Provide the [X, Y] coordinate of the cell's center where the given text is located.  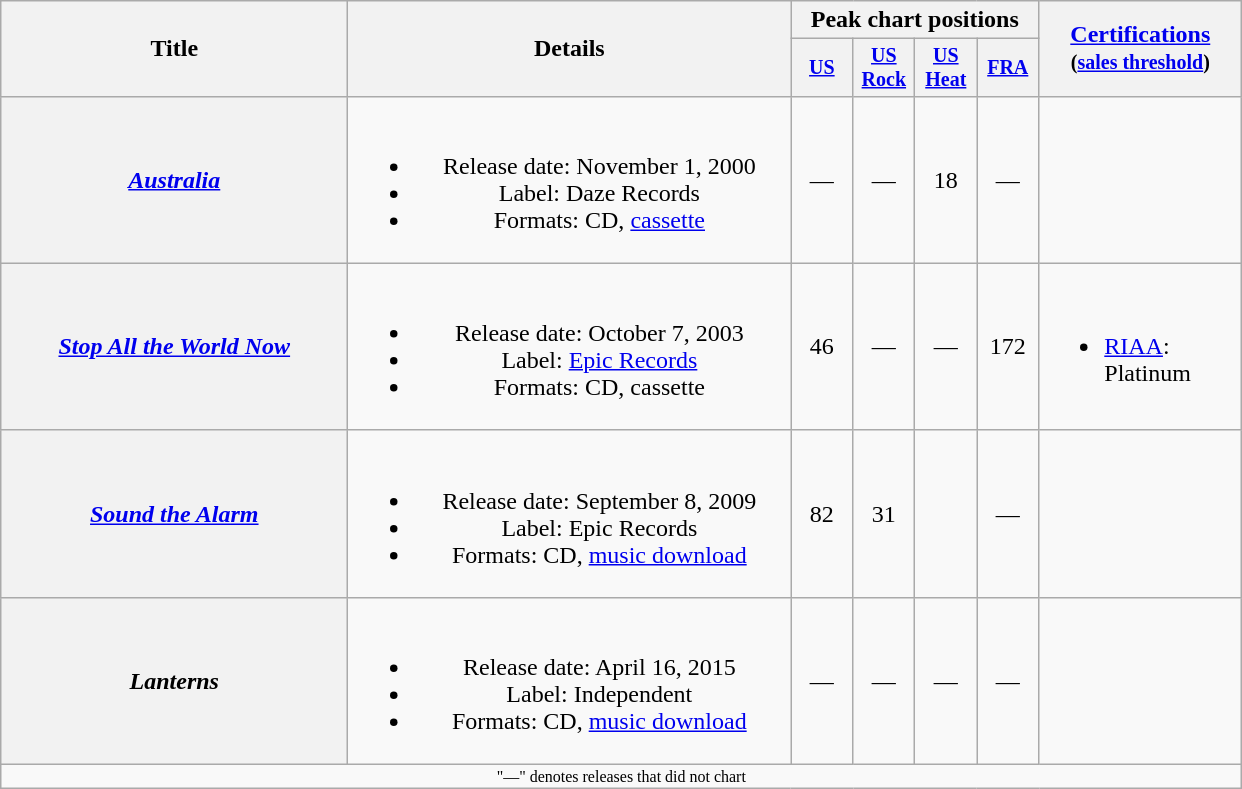
31 [884, 514]
46 [822, 346]
172 [1008, 346]
Lanterns [174, 680]
Release date: November 1, 2000Label: Daze RecordsFormats: CD, cassette [570, 180]
"—" denotes releases that did not chart [622, 777]
US Rock [884, 68]
Stop All the World Now [174, 346]
Certifications(sales threshold) [1140, 49]
Release date: April 16, 2015Label: IndependentFormats: CD, music download [570, 680]
18 [946, 180]
Title [174, 49]
RIAA: Platinum [1140, 346]
Peak chart positions [915, 20]
Sound the Alarm [174, 514]
FRA [1008, 68]
Release date: September 8, 2009Label: Epic RecordsFormats: CD, music download [570, 514]
US [822, 68]
82 [822, 514]
US Heat [946, 68]
Details [570, 49]
Release date: October 7, 2003Label: Epic RecordsFormats: CD, cassette [570, 346]
Australia [174, 180]
